Return (x, y) of the center of cell containing provided text 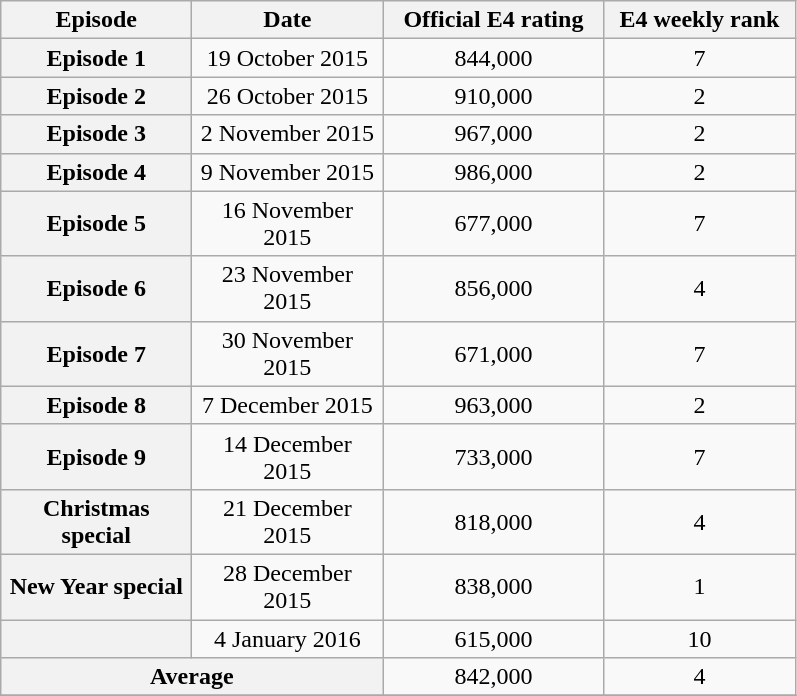
Episode 9 (96, 456)
Episode 1 (96, 58)
Episode 3 (96, 134)
7 December 2015 (288, 405)
Episode 6 (96, 288)
14 December 2015 (288, 456)
967,000 (494, 134)
856,000 (494, 288)
Episode 2 (96, 96)
842,000 (494, 677)
986,000 (494, 172)
838,000 (494, 586)
963,000 (494, 405)
23 November 2015 (288, 288)
910,000 (494, 96)
4 January 2016 (288, 639)
671,000 (494, 354)
28 December 2015 (288, 586)
Date (288, 20)
1 (700, 586)
30 November 2015 (288, 354)
615,000 (494, 639)
9 November 2015 (288, 172)
818,000 (494, 522)
Episode (96, 20)
E4 weekly rank (700, 20)
Episode 8 (96, 405)
26 October 2015 (288, 96)
New Year special (96, 586)
Average (192, 677)
Episode 4 (96, 172)
733,000 (494, 456)
Official E4 rating (494, 20)
Episode 5 (96, 224)
Episode 7 (96, 354)
677,000 (494, 224)
16 November 2015 (288, 224)
19 October 2015 (288, 58)
21 December 2015 (288, 522)
844,000 (494, 58)
Christmas special (96, 522)
2 November 2015 (288, 134)
10 (700, 639)
